Return (X, Y) of the center of cell containing provided text 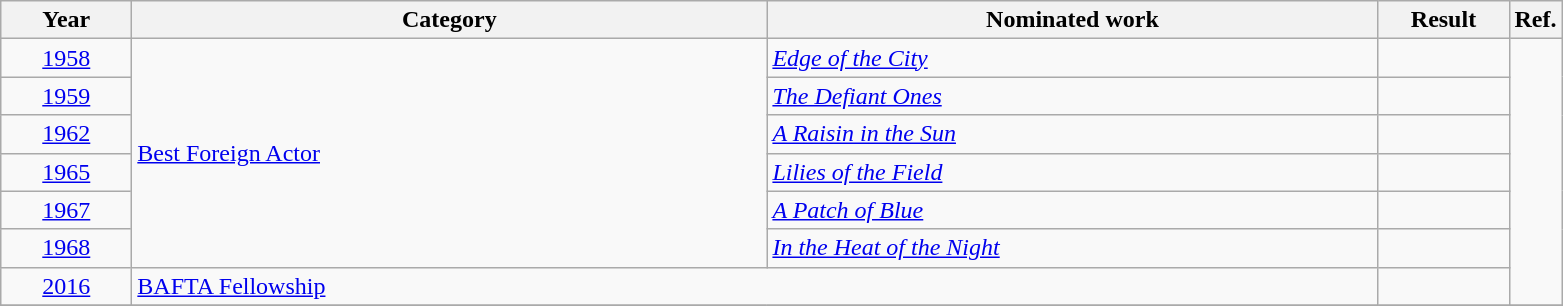
1965 (66, 172)
Result (1444, 20)
BAFTA Fellowship (755, 286)
In the Heat of the Night (1072, 248)
2016 (66, 286)
Edge of the City (1072, 58)
1967 (66, 210)
Best Foreign Actor (450, 153)
Nominated work (1072, 20)
A Patch of Blue (1072, 210)
1968 (66, 248)
The Defiant Ones (1072, 96)
1958 (66, 58)
Year (66, 20)
1962 (66, 134)
Lilies of the Field (1072, 172)
1959 (66, 96)
Category (450, 20)
A Raisin in the Sun (1072, 134)
Ref. (1536, 20)
